Scan for the cell matching the given text and deliver its (x, y) coordinate at center. 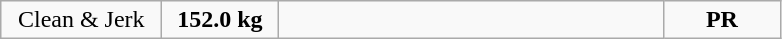
PR (722, 20)
152.0 kg (220, 20)
Clean & Jerk (82, 20)
